Locate the cell with the specified text and output its [X, Y] center coordinate. 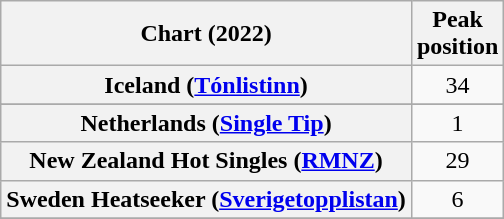
Chart (2022) [206, 34]
29 [457, 161]
Netherlands (Single Tip) [206, 123]
Peakposition [457, 34]
34 [457, 85]
1 [457, 123]
Sweden Heatseeker (Sverigetopplistan) [206, 199]
New Zealand Hot Singles (RMNZ) [206, 161]
Iceland (Tónlistinn) [206, 85]
6 [457, 199]
